Determine the [x, y] coordinate at the center of the cell enclosing the given text.  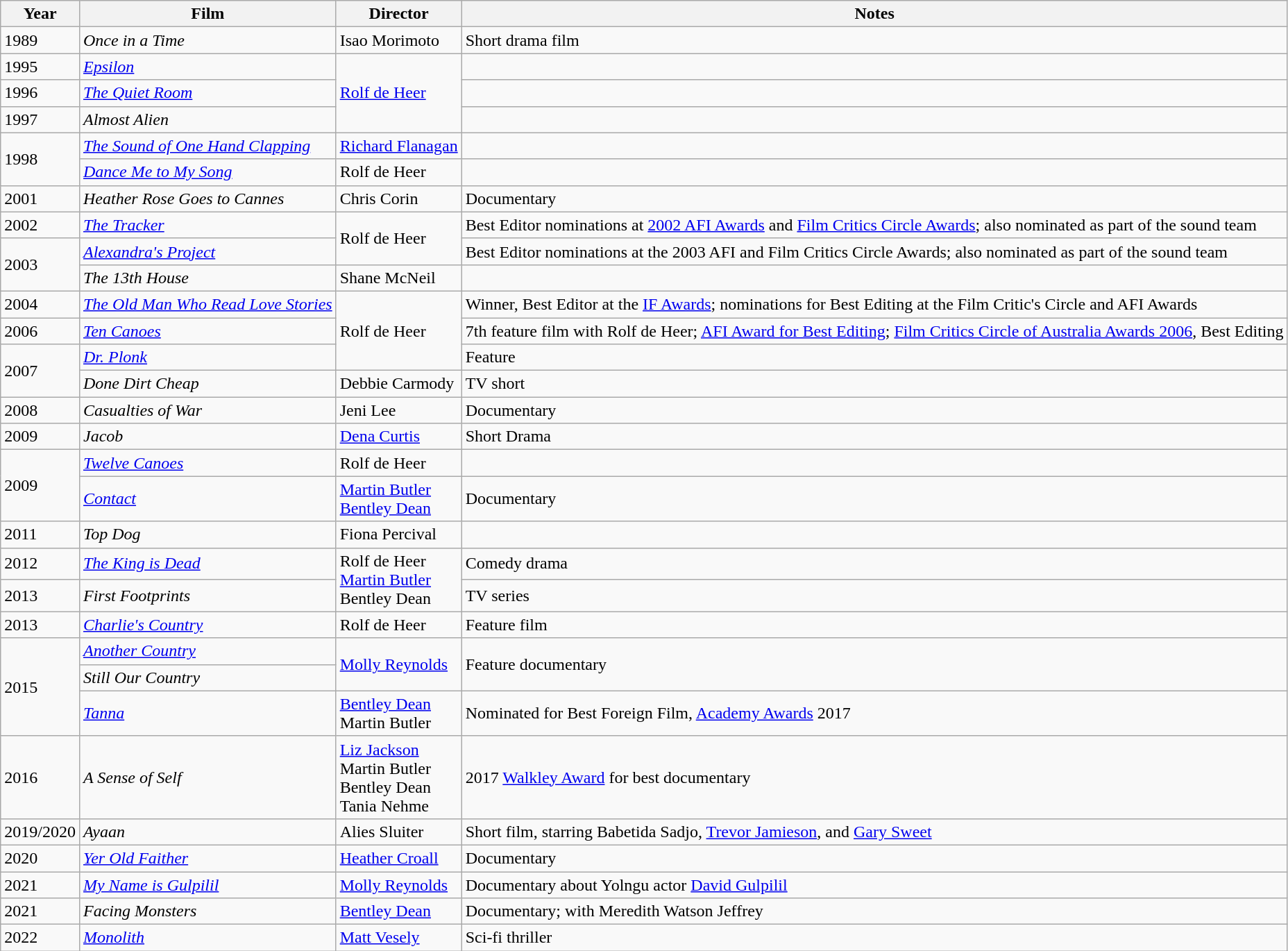
Jacob [207, 437]
2016 [40, 777]
Charlie's Country [207, 625]
Matt Vesely [398, 938]
Film [207, 14]
Notes [874, 14]
1989 [40, 40]
2001 [40, 199]
Best Editor nominations at 2002 AFI Awards and Film Critics Circle Awards; also nominated as part of the sound team [874, 225]
Liz JacksonMartin ButlerBentley DeanTania Nehme [398, 777]
Shane McNeil [398, 278]
Top Dog [207, 535]
Dena Curtis [398, 437]
The Old Man Who Read Love Stories [207, 304]
Nominated for Best Foreign Film, Academy Awards 2017 [874, 714]
Monolith [207, 938]
The 13th House [207, 278]
Heather Rose Goes to Cannes [207, 199]
Ayaan [207, 832]
Feature film [874, 625]
Chris Corin [398, 199]
Bentley Dean [398, 911]
Twelve Canoes [207, 463]
2017 Walkley Award for best documentary [874, 777]
2008 [40, 410]
2007 [40, 371]
2004 [40, 304]
2006 [40, 331]
First Footprints [207, 596]
Short Drama [874, 437]
Heather Croall [398, 858]
Facing Monsters [207, 911]
Alies Sluiter [398, 832]
Jeni Lee [398, 410]
Documentary; with Meredith Watson Jeffrey [874, 911]
2002 [40, 225]
2020 [40, 858]
Director [398, 14]
1997 [40, 119]
The Sound of One Hand Clapping [207, 146]
2019/2020 [40, 832]
Casualties of War [207, 410]
Epsilon [207, 67]
My Name is Gulpilil [207, 885]
Feature [874, 357]
2012 [40, 564]
1995 [40, 67]
TV short [874, 384]
Short drama film [874, 40]
The King is Dead [207, 564]
Contact [207, 498]
The Quiet Room [207, 93]
Year [40, 14]
A Sense of Self [207, 777]
Feature documentary [874, 664]
Comedy drama [874, 564]
Richard Flanagan [398, 146]
Another Country [207, 651]
2011 [40, 535]
Isao Morimoto [398, 40]
Fiona Percival [398, 535]
2003 [40, 264]
Done Dirt Cheap [207, 384]
Dance Me to My Song [207, 172]
Short film, starring Babetida Sadjo, Trevor Jamieson, and Gary Sweet [874, 832]
Rolf de HeerMartin ButlerBentley Dean [398, 580]
Still Our Country [207, 678]
Once in a Time [207, 40]
Winner, Best Editor at the IF Awards; nominations for Best Editing at the Film Critic's Circle and AFI Awards [874, 304]
Martin ButlerBentley Dean [398, 498]
Documentary about Yolngu actor David Gulpilil [874, 885]
2015 [40, 687]
Ten Canoes [207, 331]
Dr. Plonk [207, 357]
The Tracker [207, 225]
2022 [40, 938]
Almost Alien [207, 119]
Bentley DeanMartin Butler [398, 714]
Tanna [207, 714]
1998 [40, 159]
7th feature film with Rolf de Heer; AFI Award for Best Editing; Film Critics Circle of Australia Awards 2006, Best Editing [874, 331]
1996 [40, 93]
Yer Old Faither [207, 858]
TV series [874, 596]
Alexandra's Project [207, 251]
Sci-fi thriller [874, 938]
Debbie Carmody [398, 384]
Best Editor nominations at the 2003 AFI and Film Critics Circle Awards; also nominated as part of the sound team [874, 251]
